Search for the cell housing the specified text and yield its [X, Y] center coordinate. 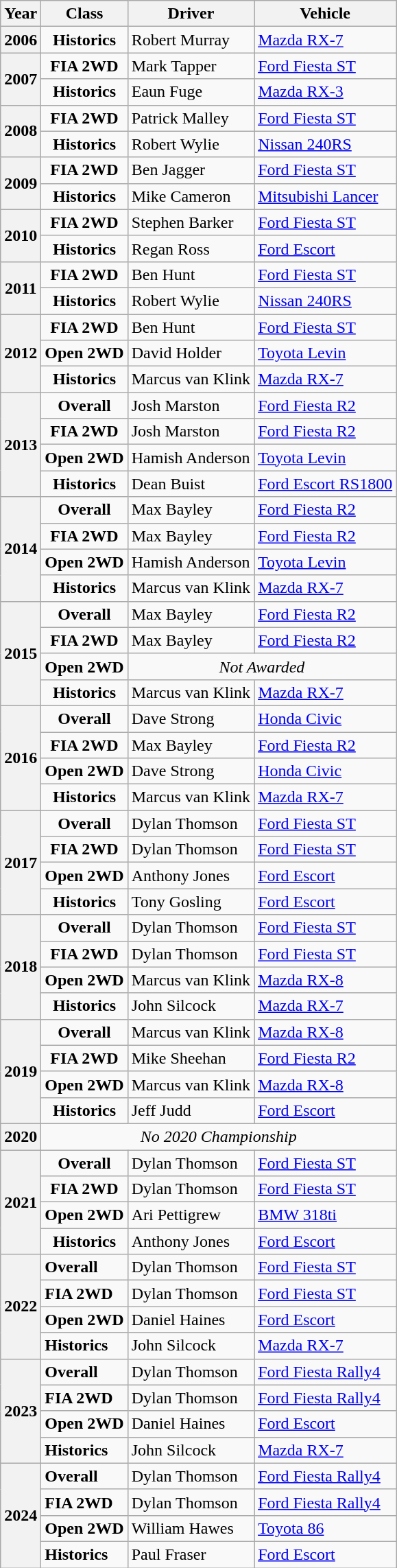
Vehicle [325, 14]
Robert Murray [191, 40]
2010 [21, 235]
2013 [21, 445]
Driver [191, 14]
Not Awarded [262, 666]
2015 [21, 653]
BMW 318ti [325, 1215]
2009 [21, 183]
Eaun Fuge [191, 92]
2016 [21, 758]
Regan Ross [191, 248]
2017 [21, 863]
2012 [21, 353]
Mike Sheehan [191, 1058]
Class [84, 14]
2019 [21, 1071]
2023 [21, 1411]
Mazda RX-3 [325, 92]
Mitsubishi Lancer [325, 196]
2014 [21, 549]
Jeff Judd [191, 1110]
2018 [21, 967]
2008 [21, 131]
2024 [21, 1515]
William Hawes [191, 1528]
Mike Cameron [191, 196]
2022 [21, 1307]
Stephen Barker [191, 222]
2006 [21, 40]
Toyota 86 [325, 1528]
Year [21, 14]
2007 [21, 79]
No 2020 Championship [219, 1136]
Mark Tapper [191, 66]
Dean Buist [191, 484]
2021 [21, 1202]
Patrick Malley [191, 118]
Paul Fraser [191, 1554]
Tony Gosling [191, 902]
Ari Pettigrew [191, 1215]
David Holder [191, 353]
2020 [21, 1136]
Ford Escort RS1800 [325, 484]
2011 [21, 288]
Ben Jagger [191, 170]
